Determine the [X, Y] coordinate at the center of the cell enclosing the given text.  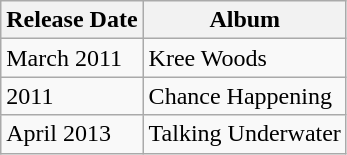
Kree Woods [244, 58]
March 2011 [72, 58]
Album [244, 20]
2011 [72, 96]
Release Date [72, 20]
April 2013 [72, 134]
Chance Happening [244, 96]
Talking Underwater [244, 134]
